Locate the cell with the specified text and output its [x, y] center coordinate. 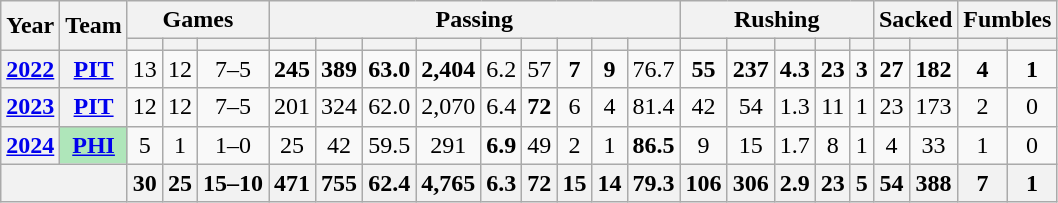
3 [862, 69]
471 [292, 183]
2024 [30, 145]
1.7 [794, 145]
6.2 [502, 69]
79.3 [654, 183]
Year [30, 26]
106 [704, 183]
81.4 [654, 107]
33 [933, 145]
62.0 [390, 107]
86.5 [654, 145]
173 [933, 107]
388 [933, 183]
49 [540, 145]
PHI [94, 145]
245 [292, 69]
63.0 [390, 69]
1–0 [232, 145]
30 [144, 183]
55 [704, 69]
6 [574, 107]
13 [144, 69]
62.4 [390, 183]
237 [750, 69]
Team [94, 26]
1.3 [794, 107]
57 [540, 69]
2023 [30, 107]
76.7 [654, 69]
291 [448, 145]
15–10 [232, 183]
324 [340, 107]
2022 [30, 69]
4,765 [448, 183]
6.9 [502, 145]
201 [292, 107]
Rushing [776, 20]
6.4 [502, 107]
306 [750, 183]
Passing [475, 20]
14 [610, 183]
11 [832, 107]
389 [340, 69]
2,070 [448, 107]
59.5 [390, 145]
Games [198, 20]
8 [832, 145]
27 [891, 69]
Sacked [915, 20]
4.3 [794, 69]
Fumbles [1008, 20]
6.3 [502, 183]
2.9 [794, 183]
182 [933, 69]
755 [340, 183]
2,404 [448, 69]
